Search for the cell housing the specified text and yield its (x, y) center coordinate. 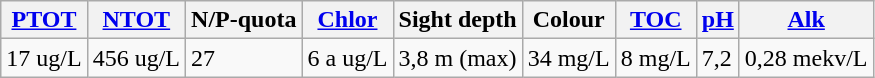
456 ug/L (136, 58)
7,2 (718, 58)
Colour (568, 20)
Alk (806, 20)
6 a ug/L (348, 58)
3,8 m (max) (458, 58)
PTOT (44, 20)
27 (244, 58)
Sight depth (458, 20)
17 ug/L (44, 58)
NTOT (136, 20)
0,28 mekv/L (806, 58)
N/P-quota (244, 20)
8 mg/L (656, 58)
pH (718, 20)
34 mg/L (568, 58)
Chlor (348, 20)
TOC (656, 20)
